From the cell containing the given text, extract its center point as (X, Y) coordinate. 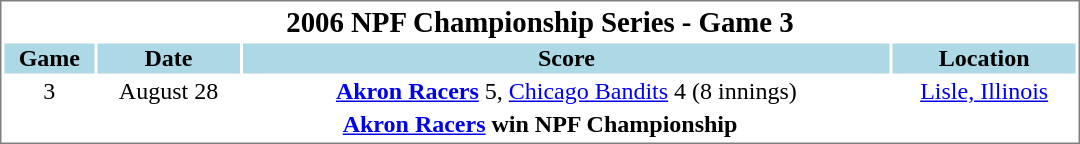
Location (984, 59)
2006 NPF Championship Series - Game 3 (540, 22)
Akron Racers win NPF Championship (540, 125)
Lisle, Illinois (984, 91)
Score (566, 59)
Akron Racers 5, Chicago Bandits 4 (8 innings) (566, 91)
August 28 (168, 91)
Game (49, 59)
3 (49, 91)
Date (168, 59)
